Identify which cell holds the provided text, then report its (x, y) central coordinate. 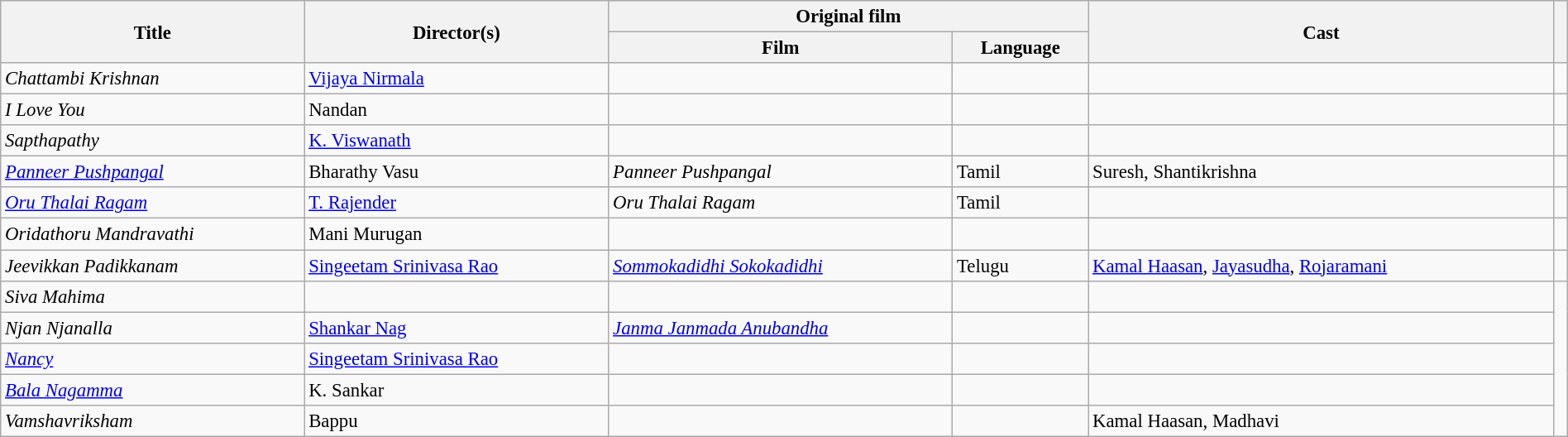
Telugu (1021, 266)
Original film (849, 17)
Njan Njanalla (152, 328)
Title (152, 31)
Language (1021, 48)
Cast (1322, 31)
Vijaya Nirmala (457, 79)
Mani Murugan (457, 234)
Bharathy Vasu (457, 172)
Jeevikkan Padikkanam (152, 266)
Siva Mahima (152, 296)
Janma Janmada Anubandha (781, 328)
Film (781, 48)
Oridathoru Mandravathi (152, 234)
Shankar Nag (457, 328)
Kamal Haasan, Jayasudha, Rojaramani (1322, 266)
Vamshavriksham (152, 421)
I Love You (152, 110)
T. Rajender (457, 203)
K. Viswanath (457, 141)
Nancy (152, 358)
Chattambi Krishnan (152, 79)
Sapthapathy (152, 141)
K. Sankar (457, 390)
Suresh, Shantikrishna (1322, 172)
Director(s) (457, 31)
Kamal Haasan, Madhavi (1322, 421)
Sommokadidhi Sokokadidhi (781, 266)
Bala Nagamma (152, 390)
Nandan (457, 110)
Bappu (457, 421)
